Identify which cell holds the provided text, then report its [X, Y] central coordinate. 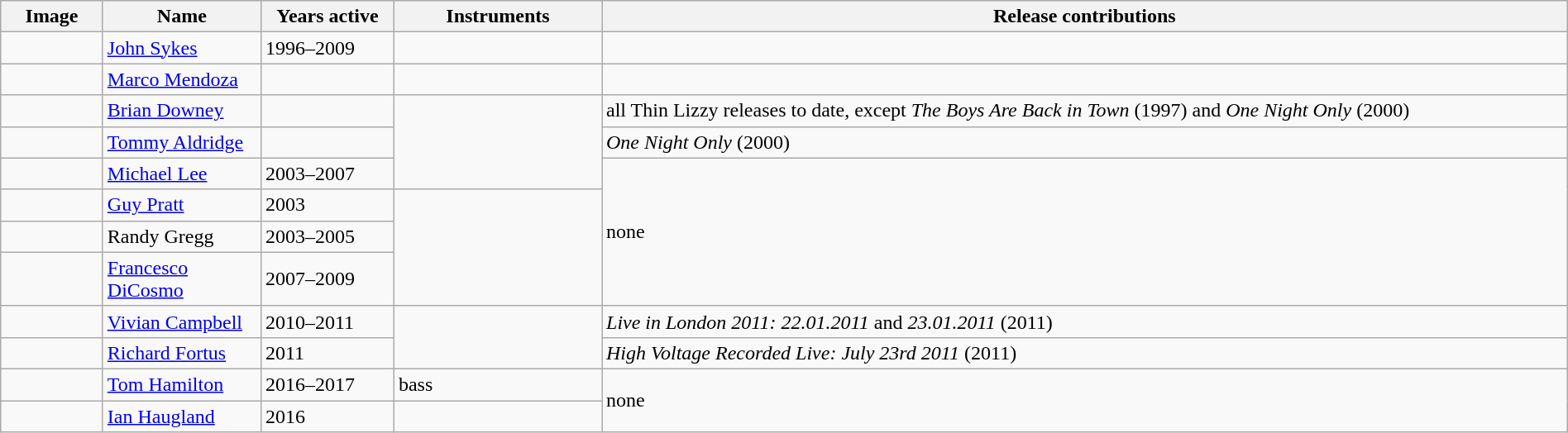
One Night Only (2000) [1085, 142]
Release contributions [1085, 17]
bass [498, 384]
Marco Mendoza [182, 79]
Michael Lee [182, 174]
Guy Pratt [182, 205]
2003–2007 [327, 174]
Tommy Aldridge [182, 142]
2003 [327, 205]
Ian Haugland [182, 416]
Name [182, 17]
Brian Downey [182, 111]
1996–2009 [327, 48]
all Thin Lizzy releases to date, except The Boys Are Back in Town (1997) and One Night Only (2000) [1085, 111]
Live in London 2011: 22.01.2011 and 23.01.2011 (2011) [1085, 321]
2011 [327, 353]
Richard Fortus [182, 353]
Randy Gregg [182, 236]
Vivian Campbell [182, 321]
2016–2017 [327, 384]
2003–2005 [327, 236]
John Sykes [182, 48]
Years active [327, 17]
2016 [327, 416]
Image [52, 17]
2010–2011 [327, 321]
High Voltage Recorded Live: July 23rd 2011 (2011) [1085, 353]
Instruments [498, 17]
Francesco DiCosmo [182, 279]
2007–2009 [327, 279]
Tom Hamilton [182, 384]
